Scan for the cell matching the given text and deliver its (x, y) coordinate at center. 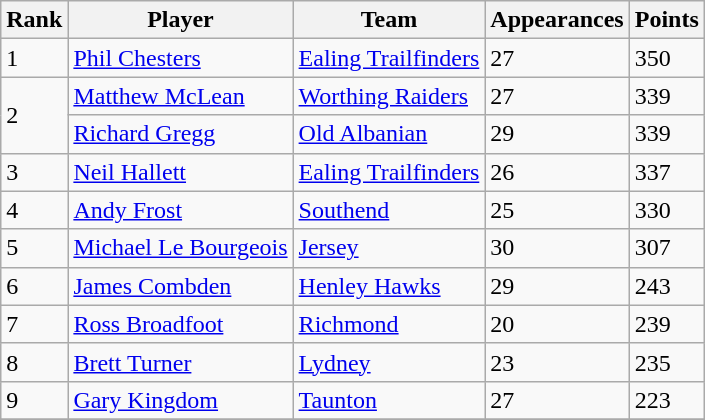
Worthing Raiders (389, 96)
Player (180, 20)
30 (557, 248)
Neil Hallett (180, 172)
Ross Broadfoot (180, 324)
Points (666, 20)
Andy Frost (180, 210)
3 (34, 172)
Richard Gregg (180, 134)
Henley Hawks (389, 286)
8 (34, 362)
Phil Chesters (180, 58)
Taunton (389, 400)
James Combden (180, 286)
9 (34, 400)
Team (389, 20)
Matthew McLean (180, 96)
337 (666, 172)
20 (557, 324)
26 (557, 172)
2 (34, 115)
350 (666, 58)
Lydney (389, 362)
Gary Kingdom (180, 400)
25 (557, 210)
6 (34, 286)
Michael Le Bourgeois (180, 248)
Southend (389, 210)
23 (557, 362)
4 (34, 210)
Richmond (389, 324)
243 (666, 286)
223 (666, 400)
235 (666, 362)
Jersey (389, 248)
Appearances (557, 20)
1 (34, 58)
Rank (34, 20)
307 (666, 248)
Old Albanian (389, 134)
5 (34, 248)
7 (34, 324)
Brett Turner (180, 362)
239 (666, 324)
330 (666, 210)
